Search for the cell housing the specified text and yield its (x, y) center coordinate. 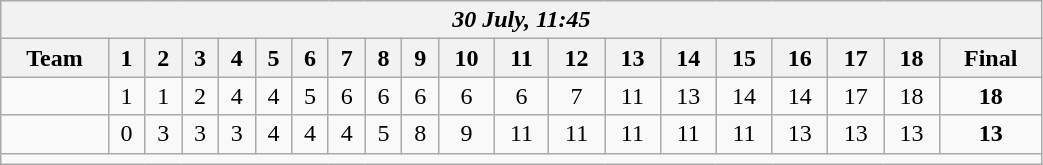
30 July, 11:45 (522, 20)
0 (126, 134)
Team (54, 58)
12 (577, 58)
16 (800, 58)
15 (744, 58)
10 (467, 58)
Final (990, 58)
